Find where the given text appears and provide that cell's center as (x, y) coordinate. 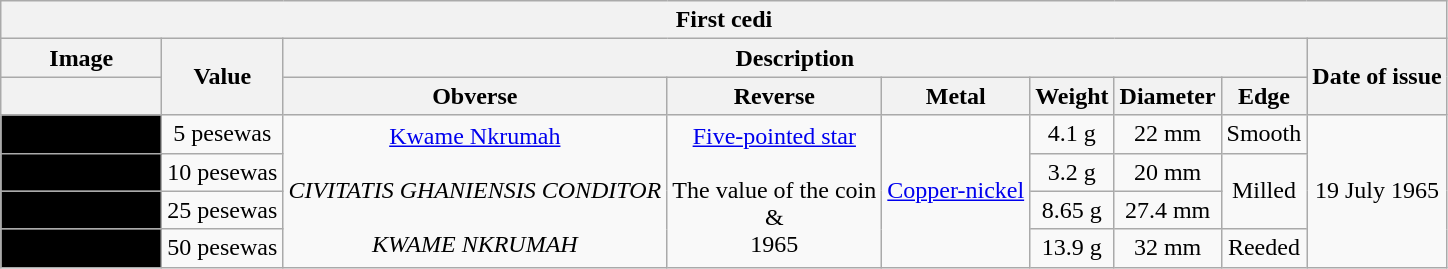
13.9 g (1072, 248)
22 mm (1168, 134)
Milled (1264, 191)
First cedi (724, 20)
Copper-nickel (956, 191)
Edge (1264, 96)
32 mm (1168, 248)
Reeded (1264, 248)
27.4 mm (1168, 210)
4.1 g (1072, 134)
Smooth (1264, 134)
Kwame NkrumahCIVITATIS GHANIENSIS CONDITORKWAME NKRUMAH (475, 191)
Date of issue (1377, 77)
8.65 g (1072, 210)
Five-pointed starThe value of the coin&1965 (774, 191)
Metal (956, 96)
50 pesewas (222, 248)
3.2 g (1072, 172)
Obverse (475, 96)
25 pesewas (222, 210)
Value (222, 77)
Description (795, 58)
Reverse (774, 96)
Image (82, 58)
20 mm (1168, 172)
19 July 1965 (1377, 191)
5 pesewas (222, 134)
Weight (1072, 96)
Diameter (1168, 96)
10 pesewas (222, 172)
